Pinpoint the cell where the given text exists, returning its [X, Y] midpoint coordinate. 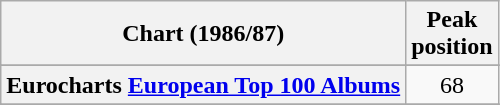
Chart (1986/87) [204, 34]
68 [452, 85]
Eurocharts European Top 100 Albums [204, 85]
Peakposition [452, 34]
